Return (x, y) of the center of cell containing provided text 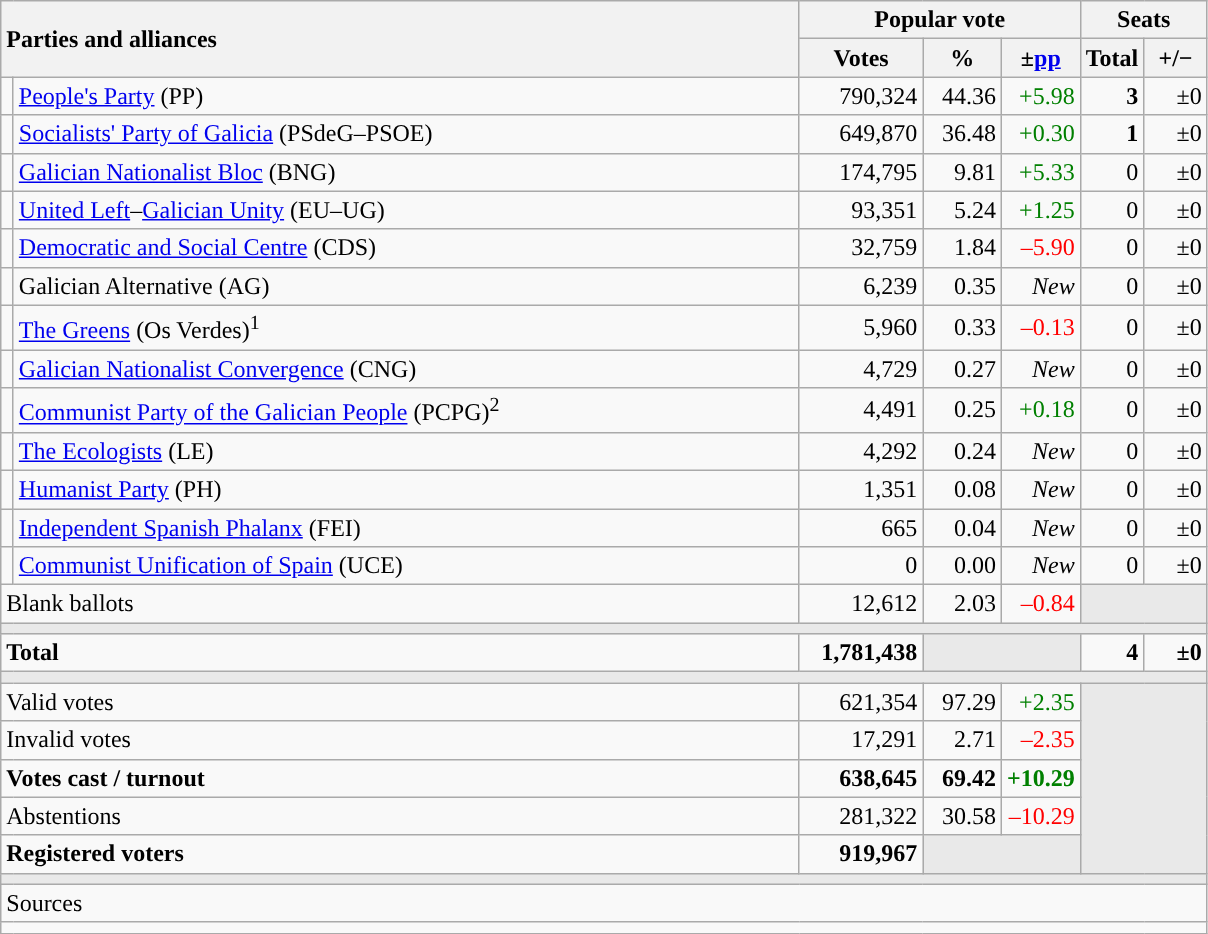
36.48 (962, 134)
Votes cast / turnout (400, 778)
Communist Party of the Galician People (PCPG)2 (406, 410)
–2.35 (1040, 740)
Parties and alliances (400, 39)
+1.25 (1040, 210)
Votes (861, 58)
93,351 (861, 210)
638,645 (861, 778)
+5.98 (1040, 96)
0.27 (962, 369)
919,967 (861, 854)
–0.84 (1040, 604)
Independent Spanish Phalanx (FEI) (406, 528)
People's Party (PP) (406, 96)
0.24 (962, 451)
69.42 (962, 778)
5.24 (962, 210)
+2.35 (1040, 702)
Valid votes (400, 702)
Popular vote (940, 20)
0.08 (962, 489)
The Greens (Os Verdes)1 (406, 328)
+0.30 (1040, 134)
Galician Alternative (AG) (406, 286)
Abstentions (400, 816)
44.36 (962, 96)
30.58 (962, 816)
1 (1112, 134)
281,322 (861, 816)
–10.29 (1040, 816)
5,960 (861, 328)
1,781,438 (861, 653)
3 (1112, 96)
12,612 (861, 604)
6,239 (861, 286)
Communist Unification of Spain (UCE) (406, 566)
Galician Nationalist Bloc (BNG) (406, 172)
0.25 (962, 410)
1.84 (962, 248)
174,795 (861, 172)
4,729 (861, 369)
665 (861, 528)
Seats (1144, 20)
Socialists' Party of Galicia (PSdeG–PSOE) (406, 134)
United Left–Galician Unity (EU–UG) (406, 210)
4 (1112, 653)
Invalid votes (400, 740)
+10.29 (1040, 778)
+0.18 (1040, 410)
649,870 (861, 134)
790,324 (861, 96)
1,351 (861, 489)
0.35 (962, 286)
Humanist Party (PH) (406, 489)
0.33 (962, 328)
2.71 (962, 740)
4,491 (861, 410)
Sources (604, 903)
% (962, 58)
Blank ballots (400, 604)
9.81 (962, 172)
0.04 (962, 528)
±pp (1040, 58)
2.03 (962, 604)
Galician Nationalist Convergence (CNG) (406, 369)
–5.90 (1040, 248)
The Ecologists (LE) (406, 451)
Registered voters (400, 854)
32,759 (861, 248)
4,292 (861, 451)
–0.13 (1040, 328)
0.00 (962, 566)
+5.33 (1040, 172)
621,354 (861, 702)
17,291 (861, 740)
+/− (1176, 58)
Democratic and Social Centre (CDS) (406, 248)
97.29 (962, 702)
